Pinpoint the cell where the given text exists, returning its (X, Y) midpoint coordinate. 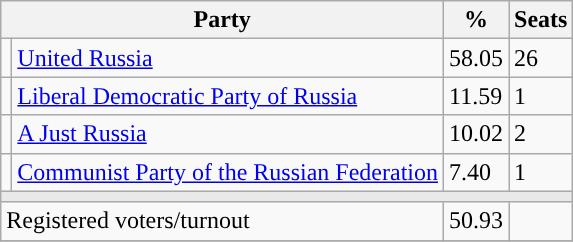
Communist Party of the Russian Federation (228, 172)
Registered voters/turnout (222, 221)
10.02 (476, 134)
Liberal Democratic Party of Russia (228, 96)
58.05 (476, 58)
United Russia (228, 58)
% (476, 20)
11.59 (476, 96)
Seats (541, 20)
A Just Russia (228, 134)
Party (222, 20)
26 (541, 58)
50.93 (476, 221)
7.40 (476, 172)
2 (541, 134)
